Detect which cell encompasses the target text, then output its (x, y) center coordinate. 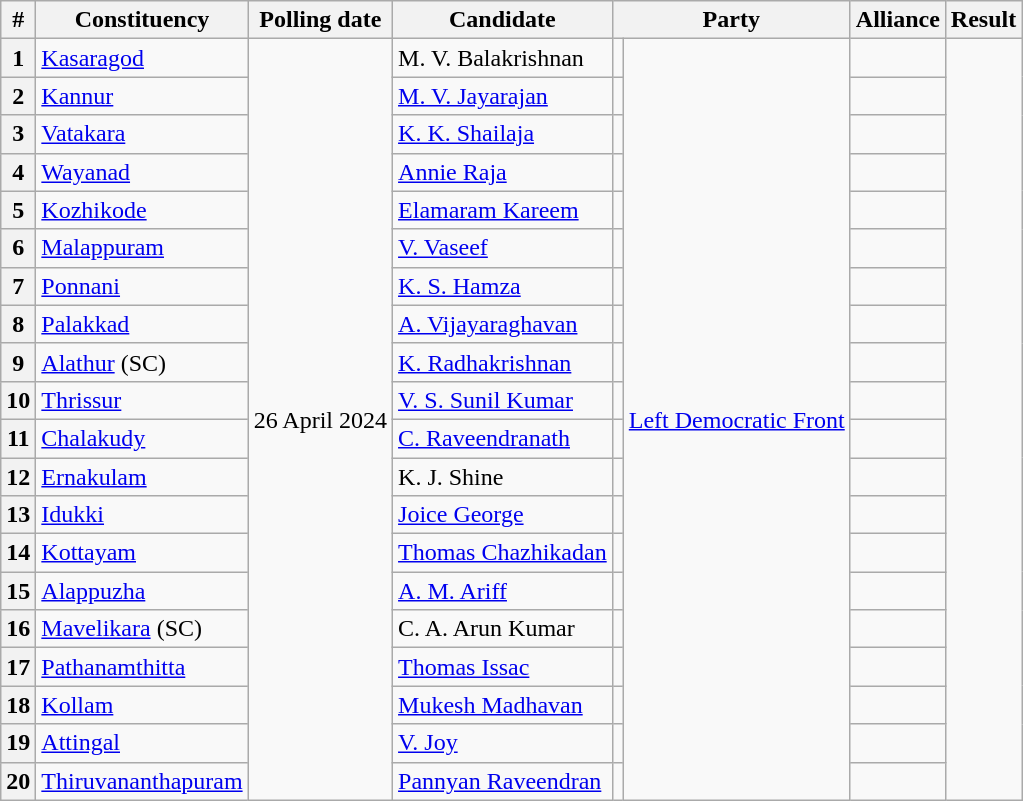
Thomas Chazhikadan (503, 553)
10 (18, 400)
Elamaram Kareem (503, 210)
14 (18, 553)
Thiruvananthapuram (142, 781)
3 (18, 134)
17 (18, 667)
Thrissur (142, 400)
7 (18, 286)
Kannur (142, 96)
Joice George (503, 515)
Result (983, 20)
V. Vaseef (503, 248)
Left Democratic Front (736, 420)
Kasaragod (142, 58)
M. V. Balakrishnan (503, 58)
Idukki (142, 515)
# (18, 20)
C. Raveendranath (503, 438)
K. S. Hamza (503, 286)
Chalakudy (142, 438)
Annie Raja (503, 172)
Alappuzha (142, 591)
K. K. Shailaja (503, 134)
Mukesh Madhavan (503, 705)
2 (18, 96)
11 (18, 438)
5 (18, 210)
M. V. Jayarajan (503, 96)
Party (731, 20)
9 (18, 362)
Candidate (503, 20)
Alathur (SC) (142, 362)
Ernakulam (142, 477)
Alliance (898, 20)
4 (18, 172)
Ponnani (142, 286)
18 (18, 705)
6 (18, 248)
A. M. Ariff (503, 591)
Thomas Issac (503, 667)
19 (18, 743)
C. A. Arun Kumar (503, 629)
15 (18, 591)
V. Joy (503, 743)
Pathanamthitta (142, 667)
V. S. Sunil Kumar (503, 400)
26 April 2024 (320, 420)
Pannyan Raveendran (503, 781)
1 (18, 58)
Wayanad (142, 172)
K. Radhakrishnan (503, 362)
Attingal (142, 743)
12 (18, 477)
K. J. Shine (503, 477)
16 (18, 629)
20 (18, 781)
Malappuram (142, 248)
A. Vijayaraghavan (503, 324)
Polling date (320, 20)
Mavelikara (SC) (142, 629)
Kottayam (142, 553)
Palakkad (142, 324)
8 (18, 324)
Kozhikode (142, 210)
Constituency (142, 20)
13 (18, 515)
Kollam (142, 705)
Vatakara (142, 134)
